Capture the cell that displays the provided text and extract its (x, y) central coordinate. 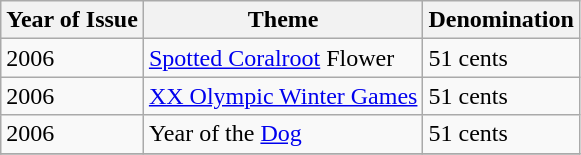
Denomination (501, 20)
Spotted Coralroot Flower (283, 58)
Year of the Dog (283, 134)
XX Olympic Winter Games (283, 96)
Theme (283, 20)
Year of Issue (72, 20)
